Pinpoint the cell where the given text exists, returning its (x, y) midpoint coordinate. 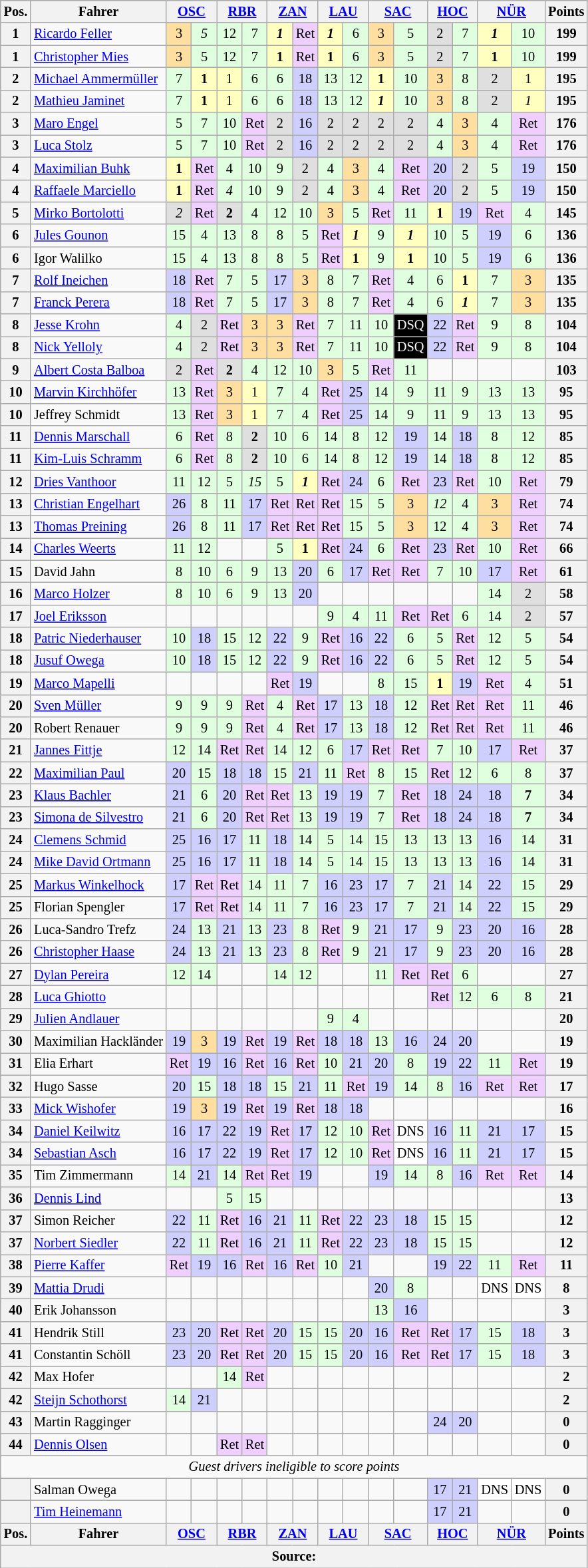
Pierre Kaffer (98, 1265)
Mattia Drudi (98, 1288)
Raffaele Marciello (98, 191)
Marvin Kirchhöfer (98, 392)
Luca Stolz (98, 146)
Thomas Preining (98, 526)
79 (566, 482)
Maro Engel (98, 124)
57 (566, 616)
Christian Engelhart (98, 504)
Jusuf Owega (98, 661)
Jesse Krohn (98, 325)
Simona de Silvestro (98, 818)
Kim-Luis Schramm (98, 459)
Markus Winkelhock (98, 885)
Dries Vanthoor (98, 482)
Albert Costa Balboa (98, 370)
Constantin Schöll (98, 1355)
Klaus Bachler (98, 795)
35 (16, 1176)
Mirko Bortolotti (98, 213)
David Jahn (98, 571)
Igor Walilko (98, 258)
39 (16, 1288)
Sebastian Asch (98, 1154)
30 (16, 1042)
Christopher Mies (98, 57)
61 (566, 571)
38 (16, 1265)
Mick Wishofer (98, 1109)
145 (566, 213)
Franck Perera (98, 303)
Marco Mapelli (98, 683)
Dylan Pereira (98, 975)
Mike David Ortmann (98, 862)
Charles Weerts (98, 549)
Jannes Fittje (98, 750)
Source: (294, 1557)
44 (16, 1444)
Marco Holzer (98, 593)
Clemens Schmid (98, 840)
Simon Reicher (98, 1221)
Erik Johansson (98, 1310)
43 (16, 1422)
Tim Zimmermann (98, 1176)
Maximilian Paul (98, 773)
Norbert Siedler (98, 1243)
Max Hofer (98, 1377)
36 (16, 1198)
Florian Spengler (98, 907)
Sven Müller (98, 706)
Steijn Schothorst (98, 1400)
Guest drivers ineligible to score points (294, 1467)
103 (566, 370)
Robert Renauer (98, 728)
Maximilian Buhk (98, 168)
Luca-Sandro Trefz (98, 929)
51 (566, 683)
Dennis Olsen (98, 1444)
Patric Niederhauser (98, 639)
Ricardo Feller (98, 34)
Joel Eriksson (98, 616)
Jeffrey Schmidt (98, 414)
Daniel Keilwitz (98, 1131)
Julien Andlauer (98, 1019)
32 (16, 1086)
Salman Owega (98, 1490)
33 (16, 1109)
Luca Ghiotto (98, 997)
Maximilian Hackländer (98, 1042)
Elia Erhart (98, 1064)
Christopher Haase (98, 952)
Jules Gounon (98, 235)
Dennis Marschall (98, 437)
Hendrik Still (98, 1333)
Mathieu Jaminet (98, 101)
Dennis Lind (98, 1198)
40 (16, 1310)
Nick Yelloly (98, 347)
Tim Heinemann (98, 1511)
Hugo Sasse (98, 1086)
Michael Ammermüller (98, 78)
Rolf Ineichen (98, 280)
66 (566, 549)
58 (566, 593)
Martin Ragginger (98, 1422)
